Determine the [X, Y] coordinate at the center of the cell enclosing the given text.  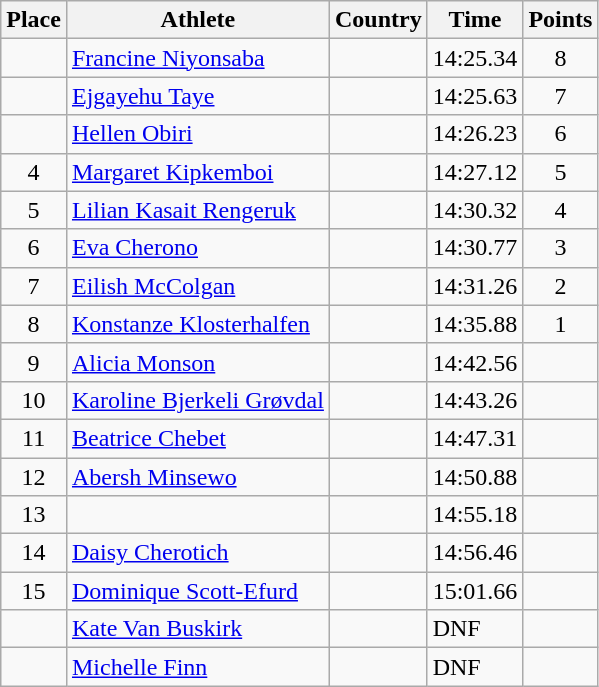
Ejgayehu Taye [198, 96]
Beatrice Chebet [198, 438]
Michelle Finn [198, 667]
Daisy Cherotich [198, 553]
Athlete [198, 20]
9 [34, 362]
Dominique Scott-Efurd [198, 591]
Abersh Minsewo [198, 477]
14:56.46 [475, 553]
14:25.34 [475, 58]
Place [34, 20]
12 [34, 477]
Karoline Bjerkeli Grøvdal [198, 400]
14:55.18 [475, 515]
15 [34, 591]
Eilish McColgan [198, 286]
14:50.88 [475, 477]
Alicia Monson [198, 362]
14:27.12 [475, 172]
Country [378, 20]
Time [475, 20]
14:42.56 [475, 362]
10 [34, 400]
14:35.88 [475, 324]
Kate Van Buskirk [198, 629]
Points [560, 20]
Margaret Kipkemboi [198, 172]
15:01.66 [475, 591]
14:47.31 [475, 438]
Konstanze Klosterhalfen [198, 324]
14:30.32 [475, 210]
14:31.26 [475, 286]
Lilian Kasait Rengeruk [198, 210]
14:25.63 [475, 96]
3 [560, 248]
14:43.26 [475, 400]
14 [34, 553]
Francine Niyonsaba [198, 58]
Eva Cherono [198, 248]
1 [560, 324]
Hellen Obiri [198, 134]
14:26.23 [475, 134]
14:30.77 [475, 248]
11 [34, 438]
13 [34, 515]
2 [560, 286]
